For the text-containing cell, return its midpoint in [x, y] coordinate format. 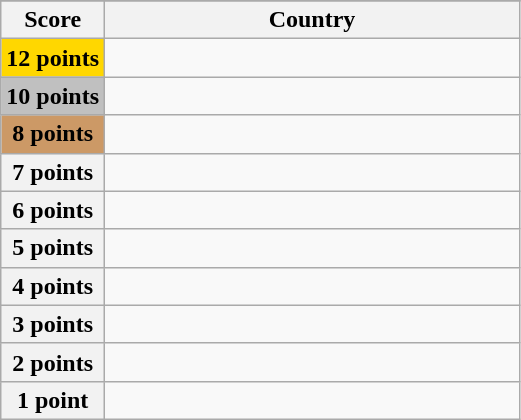
Score [53, 20]
6 points [53, 210]
Country [312, 20]
4 points [53, 286]
1 point [53, 400]
2 points [53, 362]
10 points [53, 96]
12 points [53, 58]
8 points [53, 134]
5 points [53, 248]
7 points [53, 172]
3 points [53, 324]
